Provide the [x, y] coordinate of the cell's center where the given text is located.  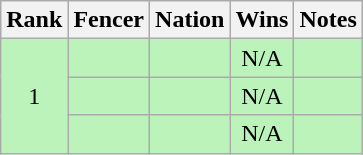
1 [34, 96]
Notes [328, 20]
Fencer [109, 20]
Wins [262, 20]
Nation [190, 20]
Rank [34, 20]
